Pinpoint the cell where the given text exists, returning its (x, y) midpoint coordinate. 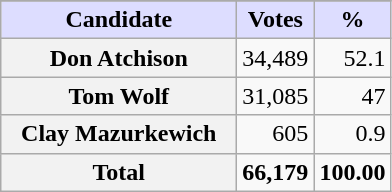
31,085 (276, 96)
% (352, 20)
34,489 (276, 58)
100.00 (352, 172)
Candidate (119, 20)
Tom Wolf (119, 96)
0.9 (352, 134)
Clay Mazurkewich (119, 134)
47 (352, 96)
52.1 (352, 58)
605 (276, 134)
Total (119, 172)
66,179 (276, 172)
Don Atchison (119, 58)
Votes (276, 20)
